Search for the cell housing the specified text and yield its [X, Y] center coordinate. 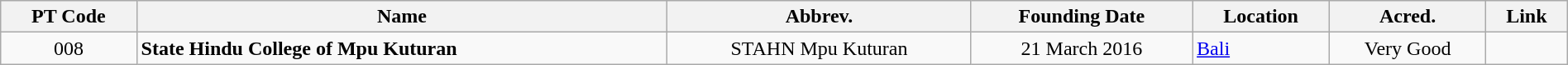
Acred. [1408, 17]
Very Good [1408, 48]
PT Code [69, 17]
State Hindu College of Mpu Kuturan [402, 48]
21 March 2016 [1082, 48]
STAHN Mpu Kuturan [820, 48]
Founding Date [1082, 17]
Bali [1261, 48]
Abbrev. [820, 17]
Name [402, 17]
008 [69, 48]
Link [1527, 17]
Location [1261, 17]
